For the text-containing cell, return its midpoint in [X, Y] coordinate format. 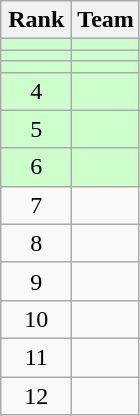
Team [106, 20]
8 [36, 243]
9 [36, 281]
11 [36, 357]
12 [36, 395]
7 [36, 205]
10 [36, 319]
5 [36, 129]
Rank [36, 20]
6 [36, 167]
4 [36, 91]
